Extract the [X, Y] coordinate from the center of the cell holding the provided text.  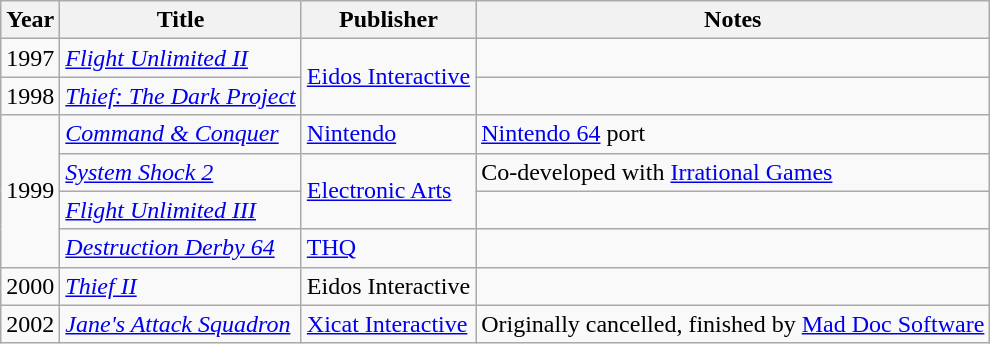
Originally cancelled, finished by Mad Doc Software [733, 324]
Flight Unlimited III [180, 210]
1999 [30, 191]
2000 [30, 286]
Thief: The Dark Project [180, 96]
1998 [30, 96]
Title [180, 20]
2002 [30, 324]
Xicat Interactive [388, 324]
Notes [733, 20]
Co-developed with Irrational Games [733, 172]
Electronic Arts [388, 191]
System Shock 2 [180, 172]
Flight Unlimited II [180, 58]
Nintendo [388, 134]
Jane's Attack Squadron [180, 324]
Nintendo 64 port [733, 134]
1997 [30, 58]
THQ [388, 248]
Command & Conquer [180, 134]
Publisher [388, 20]
Year [30, 20]
Destruction Derby 64 [180, 248]
Thief II [180, 286]
